From the cell containing the given text, extract its center point as (x, y) coordinate. 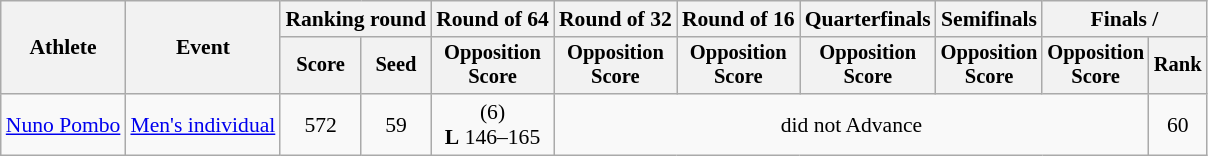
Semifinals (990, 19)
Men's individual (202, 124)
Round of 16 (738, 19)
572 (320, 124)
59 (396, 124)
Athlete (64, 48)
Seed (396, 66)
Round of 64 (492, 19)
did not Advance (852, 124)
Event (202, 48)
(6)L 146–165 (492, 124)
Nuno Pombo (64, 124)
Ranking round (356, 19)
Quarterfinals (868, 19)
60 (1178, 124)
Finals / (1124, 19)
Rank (1178, 66)
Round of 32 (616, 19)
Score (320, 66)
